Extract the (x, y) coordinate from the center of the cell holding the provided text.  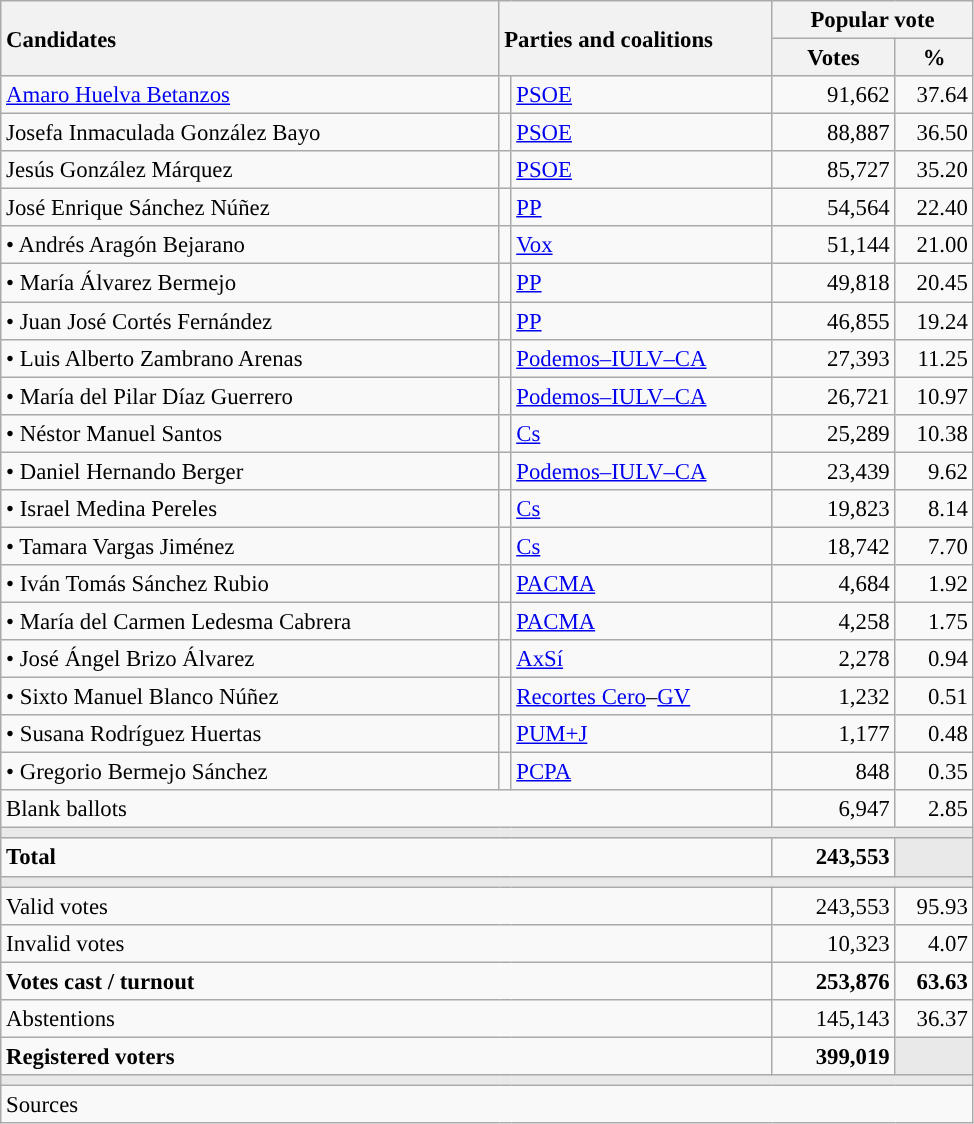
Abstentions (386, 1019)
9.62 (934, 471)
0.51 (934, 697)
PCPA (642, 772)
63.63 (934, 981)
21.00 (934, 245)
20.45 (934, 283)
Votes cast / turnout (386, 981)
Parties and coalitions (636, 38)
Josefa Inmaculada González Bayo (250, 133)
• Daniel Hernando Berger (250, 471)
253,876 (834, 981)
• María Álvarez Bermejo (250, 283)
1,232 (834, 697)
10.38 (934, 433)
Valid votes (386, 906)
18,742 (834, 546)
1,177 (834, 734)
Candidates (250, 38)
Votes (834, 58)
145,143 (834, 1019)
25,289 (834, 433)
49,818 (834, 283)
11.25 (934, 358)
• Sixto Manuel Blanco Núñez (250, 697)
Registered voters (386, 1056)
4,258 (834, 621)
95.93 (934, 906)
AxSí (642, 659)
Popular vote (872, 20)
2,278 (834, 659)
0.94 (934, 659)
Vox (642, 245)
399,019 (834, 1056)
22.40 (934, 208)
6,947 (834, 809)
10.97 (934, 396)
0.35 (934, 772)
Amaro Huelva Betanzos (250, 95)
848 (834, 772)
• Néstor Manuel Santos (250, 433)
27,393 (834, 358)
PUM+J (642, 734)
Sources (487, 1104)
4,684 (834, 584)
19,823 (834, 509)
Blank ballots (386, 809)
Total (386, 858)
• Susana Rodríguez Huertas (250, 734)
• Gregorio Bermejo Sánchez (250, 772)
54,564 (834, 208)
• Iván Tomás Sánchez Rubio (250, 584)
% (934, 58)
• María del Pilar Díaz Guerrero (250, 396)
1.75 (934, 621)
37.64 (934, 95)
46,855 (834, 321)
Jesús González Márquez (250, 170)
• Tamara Vargas Jiménez (250, 546)
2.85 (934, 809)
19.24 (934, 321)
1.92 (934, 584)
51,144 (834, 245)
88,887 (834, 133)
0.48 (934, 734)
10,323 (834, 943)
35.20 (934, 170)
• Andrés Aragón Bejarano (250, 245)
• José Ángel Brizo Álvarez (250, 659)
• Juan José Cortés Fernández (250, 321)
91,662 (834, 95)
4.07 (934, 943)
26,721 (834, 396)
• María del Carmen Ledesma Cabrera (250, 621)
• Luis Alberto Zambrano Arenas (250, 358)
• Israel Medina Pereles (250, 509)
Invalid votes (386, 943)
8.14 (934, 509)
23,439 (834, 471)
José Enrique Sánchez Núñez (250, 208)
36.50 (934, 133)
Recortes Cero–GV (642, 697)
7.70 (934, 546)
85,727 (834, 170)
36.37 (934, 1019)
